Determine the [x, y] coordinate at the center of the cell enclosing the given text.  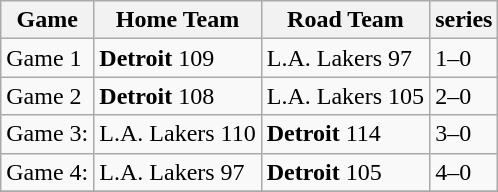
2–0 [464, 96]
Detroit 114 [345, 134]
Game 1 [48, 58]
Game 4: [48, 172]
3–0 [464, 134]
L.A. Lakers 110 [178, 134]
Detroit 108 [178, 96]
Game [48, 20]
Road Team [345, 20]
Home Team [178, 20]
Detroit 105 [345, 172]
Detroit 109 [178, 58]
L.A. Lakers 105 [345, 96]
Game 2 [48, 96]
1–0 [464, 58]
Game 3: [48, 134]
4–0 [464, 172]
series [464, 20]
